Pinpoint the cell where the given text exists, returning its [X, Y] midpoint coordinate. 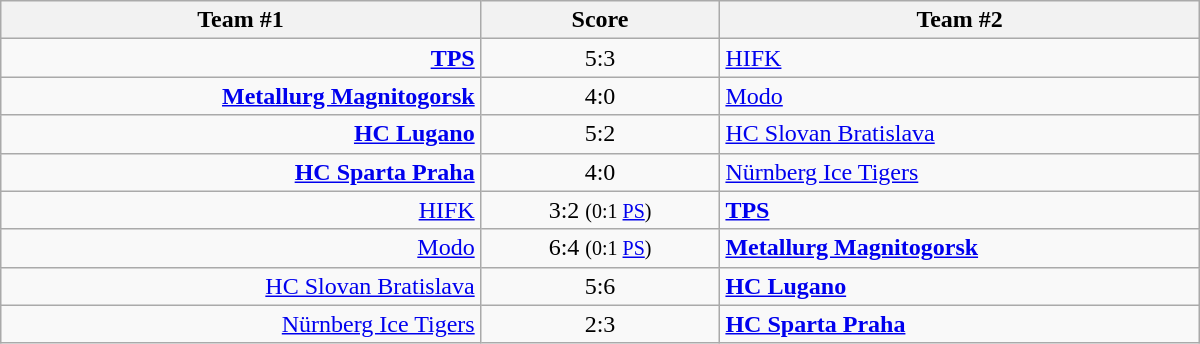
Score [600, 20]
6:4 (0:1 PS) [600, 248]
Team #2 [960, 20]
2:3 [600, 324]
5:2 [600, 134]
5:3 [600, 58]
Team #1 [240, 20]
5:6 [600, 286]
3:2 (0:1 PS) [600, 210]
